Extract the (X, Y) coordinate from the center of the cell holding the provided text.  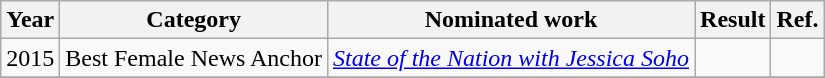
Best Female News Anchor (194, 58)
Ref. (798, 20)
Year (30, 20)
State of the Nation with Jessica Soho (510, 58)
Result (733, 20)
Category (194, 20)
2015 (30, 58)
Nominated work (510, 20)
